For the text-containing cell, return its midpoint in (x, y) coordinate format. 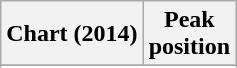
Chart (2014) (72, 34)
Peakposition (189, 34)
